Identify which cell holds the provided text, then report its [x, y] central coordinate. 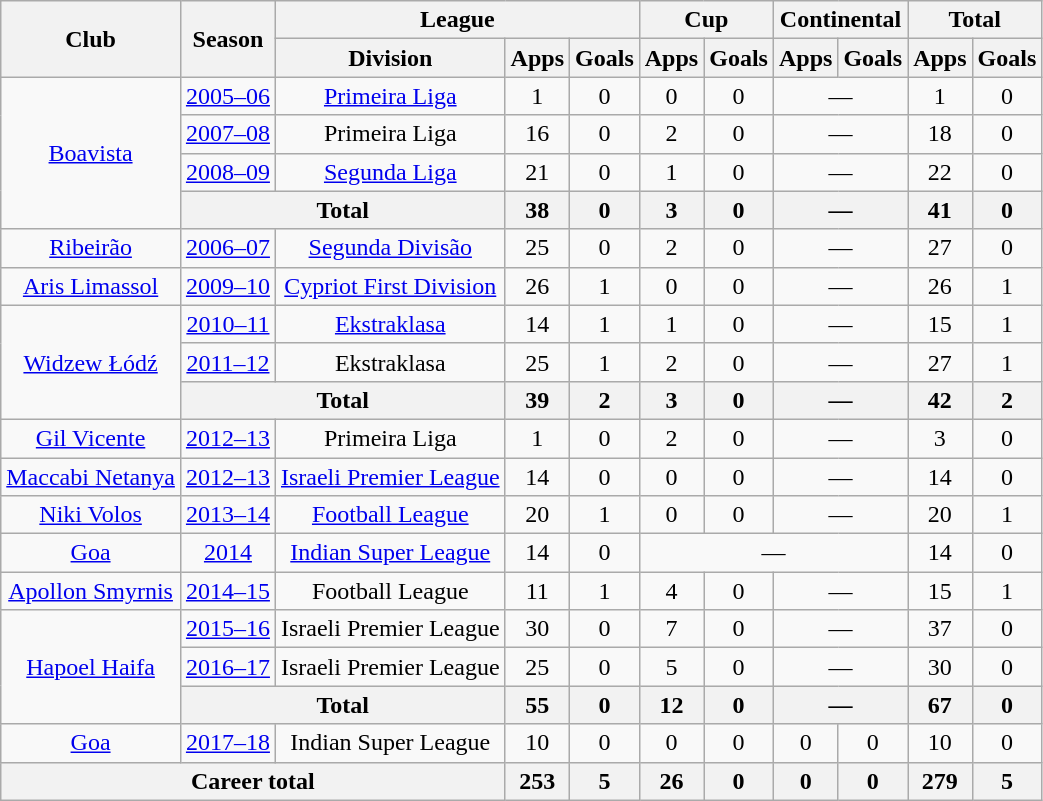
37 [940, 629]
11 [537, 591]
Apollon Smyrnis [91, 591]
Hapoel Haifa [91, 667]
7 [671, 629]
2009–10 [228, 286]
Division [390, 58]
55 [537, 705]
41 [940, 210]
2005–06 [228, 96]
2015–16 [228, 629]
16 [537, 134]
League [457, 20]
Widzew Łódź [91, 362]
Season [228, 39]
18 [940, 134]
Aris Limassol [91, 286]
279 [940, 781]
39 [537, 400]
2017–18 [228, 743]
Continental [840, 20]
2006–07 [228, 248]
Maccabi Netanya [91, 477]
22 [940, 172]
Club [91, 39]
42 [940, 400]
253 [537, 781]
Cup [706, 20]
Boavista [91, 153]
Segunda Divisão [390, 248]
4 [671, 591]
2011–12 [228, 362]
Cypriot First Division [390, 286]
2014–15 [228, 591]
2014 [228, 553]
Niki Volos [91, 515]
21 [537, 172]
Gil Vicente [91, 438]
2007–08 [228, 134]
2008–09 [228, 172]
2010–11 [228, 324]
2016–17 [228, 667]
2013–14 [228, 515]
67 [940, 705]
38 [537, 210]
12 [671, 705]
Segunda Liga [390, 172]
Ribeirão [91, 248]
Career total [253, 781]
